Capture the cell that displays the provided text and extract its [X, Y] central coordinate. 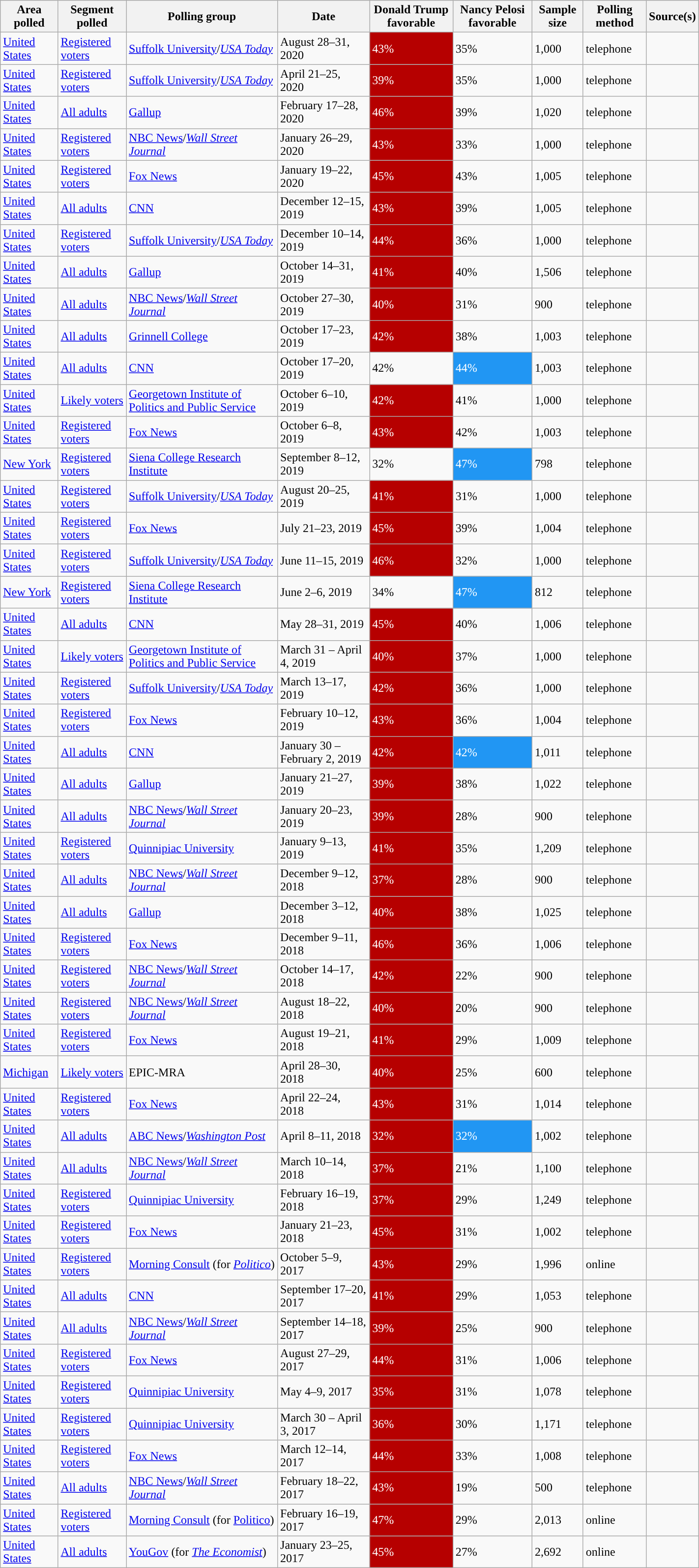
19% [493, 1488]
January 19–22, 2020 [323, 176]
August 18–22, 2018 [323, 1008]
February 18–22, 2017 [323, 1488]
Area polled [29, 17]
22% [493, 976]
1,209 [557, 848]
ABC News/Washington Post [202, 1136]
December 10–14, 2019 [323, 240]
October 27–30, 2019 [323, 304]
21% [493, 1168]
Segment polled [92, 17]
February 16–19, 2018 [323, 1200]
1,078 [557, 1391]
February 16–19, 2017 [323, 1520]
August 20–25, 2019 [323, 497]
Grinnell College [202, 336]
EPIC-MRA [202, 1072]
January 26–29, 2020 [323, 145]
600 [557, 1072]
October 14–31, 2019 [323, 272]
August 19–21, 2018 [323, 1040]
1,009 [557, 1040]
1,506 [557, 272]
May 28–31, 2019 [323, 624]
October 6–10, 2019 [323, 400]
January 21–23, 2018 [323, 1232]
1,171 [557, 1424]
27% [493, 1552]
May 4–9, 2017 [323, 1391]
February 10–12, 2019 [323, 720]
Polling group [202, 17]
February 17–28, 2020 [323, 112]
August 28–31, 2020 [323, 48]
Sample size [557, 17]
December 12–15, 2019 [323, 208]
1,053 [557, 1296]
March 31 – April 4, 2019 [323, 656]
812 [557, 592]
1,022 [557, 784]
Donald Trump favorable [411, 17]
January 21–27, 2019 [323, 784]
20% [493, 1008]
October 6–8, 2019 [323, 433]
January 9–13, 2019 [323, 848]
34% [411, 592]
January 20–23, 2019 [323, 816]
December 9–12, 2018 [323, 880]
March 10–14, 2018 [323, 1168]
June 2–6, 2019 [323, 592]
March 13–17, 2019 [323, 688]
1,008 [557, 1456]
March 12–14, 2017 [323, 1456]
1,020 [557, 112]
1,100 [557, 1168]
September 8–12, 2019 [323, 464]
October 17–23, 2019 [323, 336]
April 28–30, 2018 [323, 1072]
2,692 [557, 1552]
1,996 [557, 1264]
September 17–20, 2017 [323, 1296]
April 21–25, 2020 [323, 81]
Polling method [614, 17]
2,013 [557, 1520]
January 23–25, 2017 [323, 1552]
October 14–17, 2018 [323, 976]
500 [557, 1488]
1,011 [557, 752]
April 8–11, 2018 [323, 1136]
Date [323, 17]
October 5–9, 2017 [323, 1264]
December 9–11, 2018 [323, 944]
March 30 – April 3, 2017 [323, 1424]
30% [493, 1424]
Michigan [29, 1072]
1,014 [557, 1104]
August 27–29, 2017 [323, 1360]
December 3–12, 2018 [323, 912]
April 22–24, 2018 [323, 1104]
Source(s) [672, 17]
January 30 – February 2, 2019 [323, 752]
YouGov (for The Economist) [202, 1552]
1,249 [557, 1200]
798 [557, 464]
July 21–23, 2019 [323, 528]
Nancy Pelosi favorable [493, 17]
September 14–18, 2017 [323, 1328]
1,025 [557, 912]
June 11–15, 2019 [323, 561]
October 17–20, 2019 [323, 368]
